Detect which cell encompasses the target text, then output its [x, y] center coordinate. 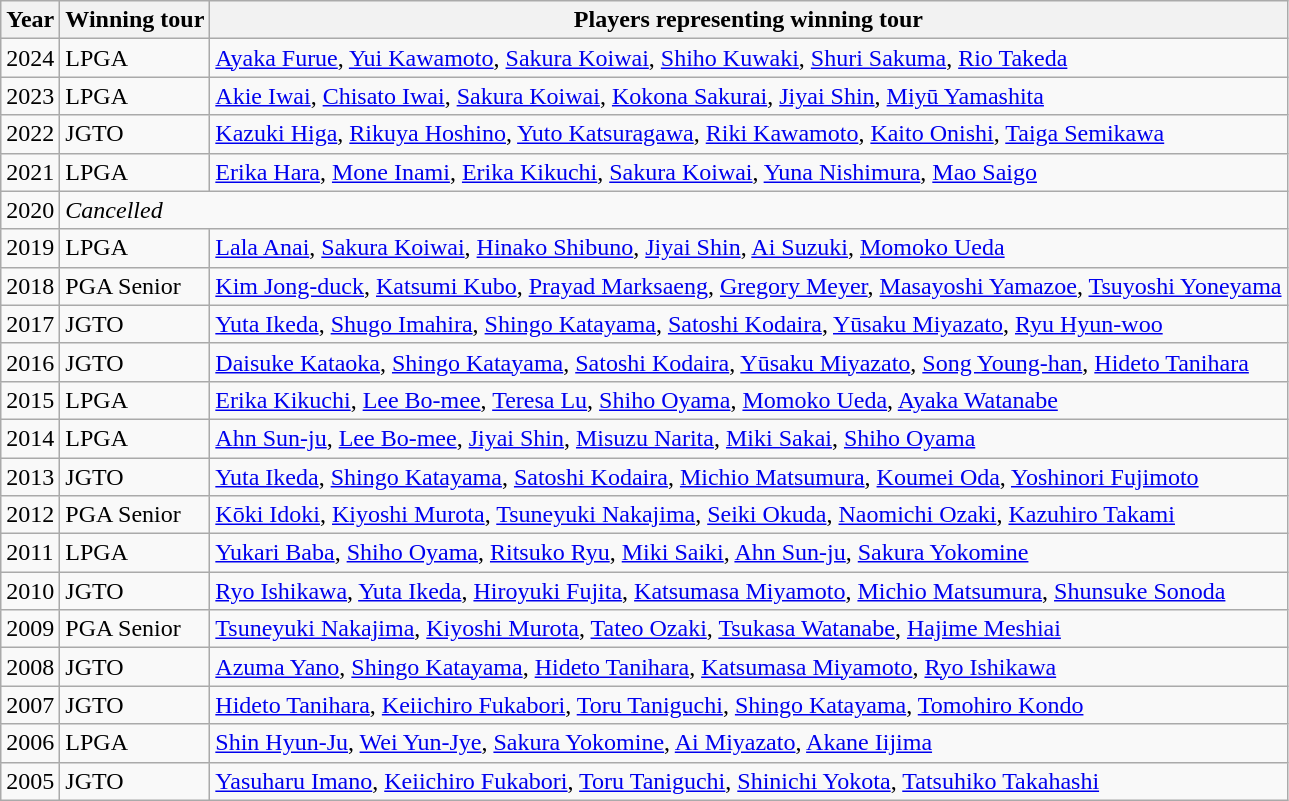
Yuta Ikeda, Shingo Katayama, Satoshi Kodaira, Michio Matsumura, Koumei Oda, Yoshinori Fujimoto [748, 477]
2014 [30, 438]
Azuma Yano, Shingo Katayama, Hideto Tanihara, Katsumasa Miyamoto, Ryo Ishikawa [748, 667]
Hideto Tanihara, Keiichiro Fukabori, Toru Taniguchi, Shingo Katayama, Tomohiro Kondo [748, 705]
2011 [30, 553]
Year [30, 20]
Erika Kikuchi, Lee Bo-mee, Teresa Lu, Shiho Oyama, Momoko Ueda, Ayaka Watanabe [748, 400]
2005 [30, 781]
Yukari Baba, Shiho Oyama, Ritsuko Ryu, Miki Saiki, Ahn Sun-ju, Sakura Yokomine [748, 553]
2009 [30, 629]
2007 [30, 705]
Ayaka Furue, Yui Kawamoto, Sakura Koiwai, Shiho Kuwaki, Shuri Sakuma, Rio Takeda [748, 58]
2024 [30, 58]
Winning tour [135, 20]
2017 [30, 324]
Kazuki Higa, Rikuya Hoshino, Yuto Katsuragawa, Riki Kawamoto, Kaito Onishi, Taiga Semikawa [748, 134]
Tsuneyuki Nakajima, Kiyoshi Murota, Tateo Ozaki, Tsukasa Watanabe, Hajime Meshiai [748, 629]
Cancelled [674, 210]
2021 [30, 172]
Erika Hara, Mone Inami, Erika Kikuchi, Sakura Koiwai, Yuna Nishimura, Mao Saigo [748, 172]
Kōki Idoki, Kiyoshi Murota, Tsuneyuki Nakajima, Seiki Okuda, Naomichi Ozaki, Kazuhiro Takami [748, 515]
Ahn Sun-ju, Lee Bo-mee, Jiyai Shin, Misuzu Narita, Miki Sakai, Shiho Oyama [748, 438]
2012 [30, 515]
Yasuharu Imano, Keiichiro Fukabori, Toru Taniguchi, Shinichi Yokota, Tatsuhiko Takahashi [748, 781]
2015 [30, 400]
Players representing winning tour [748, 20]
2006 [30, 743]
Daisuke Kataoka, Shingo Katayama, Satoshi Kodaira, Yūsaku Miyazato, Song Young-han, Hideto Tanihara [748, 362]
Kim Jong-duck, Katsumi Kubo, Prayad Marksaeng, Gregory Meyer, Masayoshi Yamazoe, Tsuyoshi Yoneyama [748, 286]
2019 [30, 248]
2016 [30, 362]
Akie Iwai, Chisato Iwai, Sakura Koiwai, Kokona Sakurai, Jiyai Shin, Miyū Yamashita [748, 96]
Shin Hyun-Ju, Wei Yun-Jye, Sakura Yokomine, Ai Miyazato, Akane Iijima [748, 743]
2023 [30, 96]
2020 [30, 210]
2022 [30, 134]
2018 [30, 286]
Lala Anai, Sakura Koiwai, Hinako Shibuno, Jiyai Shin, Ai Suzuki, Momoko Ueda [748, 248]
Yuta Ikeda, Shugo Imahira, Shingo Katayama, Satoshi Kodaira, Yūsaku Miyazato, Ryu Hyun-woo [748, 324]
2010 [30, 591]
Ryo Ishikawa, Yuta Ikeda, Hiroyuki Fujita, Katsumasa Miyamoto, Michio Matsumura, Shunsuke Sonoda [748, 591]
2008 [30, 667]
2013 [30, 477]
